Determine the (x, y) coordinate at the center of the cell enclosing the given text.  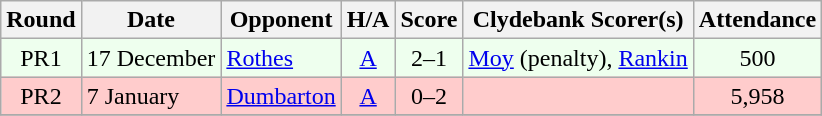
500 (757, 58)
7 January (151, 96)
Date (151, 20)
Moy (penalty), Rankin (578, 58)
PR1 (41, 58)
17 December (151, 58)
Rothes (281, 58)
0–2 (429, 96)
Score (429, 20)
PR2 (41, 96)
H/A (368, 20)
Dumbarton (281, 96)
5,958 (757, 96)
2–1 (429, 58)
Opponent (281, 20)
Round (41, 20)
Clydebank Scorer(s) (578, 20)
Attendance (757, 20)
